Detect which cell encompasses the target text, then output its (x, y) center coordinate. 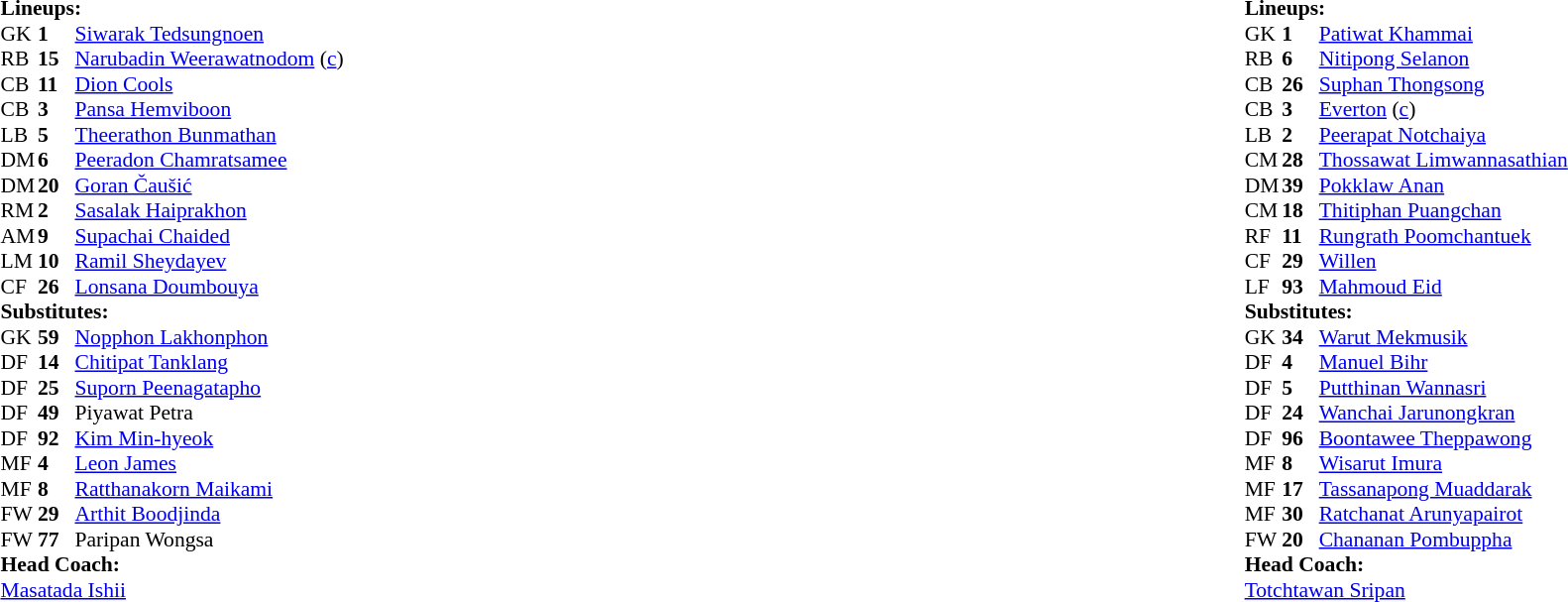
Ratchanat Arunyapairot (1443, 515)
Chananan Pombuppha (1443, 540)
LM (19, 261)
18 (1300, 211)
Ratthanakorn Maikami (210, 489)
Wisarut Imura (1443, 463)
92 (56, 438)
9 (56, 236)
Sasalak Haiprakhon (210, 211)
Chitipat Tanklang (210, 362)
39 (1300, 185)
Supachai Chaided (210, 236)
Lonsana Doumbouya (210, 287)
Nopphon Lakhonphon (210, 337)
15 (56, 59)
Piyawat Petra (210, 414)
Boontawee Theppawong (1443, 438)
Goran Čaušić (210, 185)
28 (1300, 160)
Mahmoud Eid (1443, 287)
30 (1300, 515)
Pansa Hemviboon (210, 110)
Peerapat Notchaiya (1443, 135)
25 (56, 388)
Ramil Sheydayev (210, 261)
Theerathon Bunmathan (210, 135)
Nitipong Selanon (1443, 59)
Siwarak Tedsungnoen (210, 34)
14 (56, 362)
Rungrath Poomchantuek (1443, 236)
AM (19, 236)
Leon James (210, 463)
LF (1264, 287)
Paripan Wongsa (210, 540)
59 (56, 337)
RF (1264, 236)
Tassanapong Muaddarak (1443, 489)
Thossawat Limwannasathian (1443, 160)
Kim Min-hyeok (210, 438)
Thitiphan Puangchan (1443, 211)
34 (1300, 337)
Pokklaw Anan (1443, 185)
RM (19, 211)
Wanchai Jarunongkran (1443, 414)
Patiwat Khammai (1443, 34)
Suporn Peenagatapho (210, 388)
Peeradon Chamratsamee (210, 160)
Putthinan Wannasri (1443, 388)
77 (56, 540)
24 (1300, 414)
10 (56, 261)
Arthit Boodjinda (210, 515)
Dion Cools (210, 84)
Warut Mekmusik (1443, 337)
Narubadin Weerawatnodom (c) (210, 59)
Everton (c) (1443, 110)
93 (1300, 287)
Willen (1443, 261)
Suphan Thongsong (1443, 84)
17 (1300, 489)
Manuel Bihr (1443, 362)
49 (56, 414)
96 (1300, 438)
